From the cell containing the given text, extract its center point as [X, Y] coordinate. 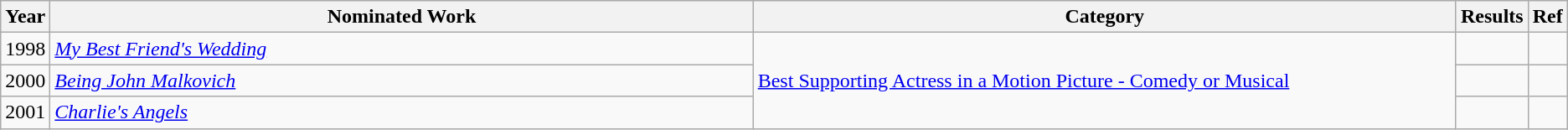
Ref [1548, 17]
Being John Malkovich [402, 81]
Category [1104, 17]
Best Supporting Actress in a Motion Picture - Comedy or Musical [1104, 81]
2001 [25, 112]
Charlie's Angels [402, 112]
Year [25, 17]
My Best Friend's Wedding [402, 49]
Nominated Work [402, 17]
1998 [25, 49]
2000 [25, 81]
Results [1492, 17]
